Locate the cell with the specified text and output its [X, Y] center coordinate. 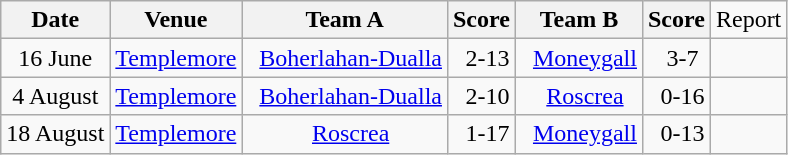
Team A [345, 20]
1-17 [481, 134]
Team B [578, 20]
3-7 [676, 58]
2-13 [481, 58]
Venue [176, 20]
0-13 [676, 134]
4 August [56, 96]
Date [56, 20]
18 August [56, 134]
0-16 [676, 96]
Report [748, 20]
16 June [56, 58]
2-10 [481, 96]
